Extract the [X, Y] coordinate from the center of the cell holding the provided text.  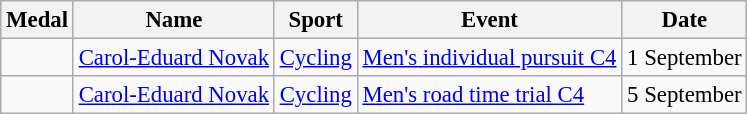
Sport [316, 20]
Name [174, 20]
Men's individual pursuit C4 [490, 58]
Men's road time trial C4 [490, 95]
Medal [38, 20]
Event [490, 20]
5 September [684, 95]
Date [684, 20]
1 September [684, 58]
